Detect which cell encompasses the target text, then output its [x, y] center coordinate. 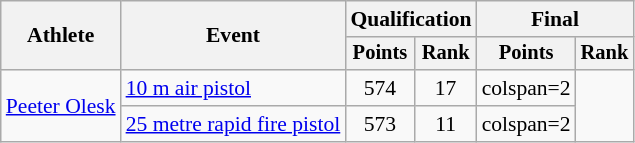
574 [380, 88]
25 metre rapid fire pistol [234, 124]
17 [446, 88]
573 [380, 124]
Final [556, 19]
Event [234, 36]
Athlete [61, 36]
11 [446, 124]
10 m air pistol [234, 88]
Peeter Olesk [61, 106]
Qualification [410, 19]
